Return the [X, Y] coordinate for the center point of the cell that contains the specified text.  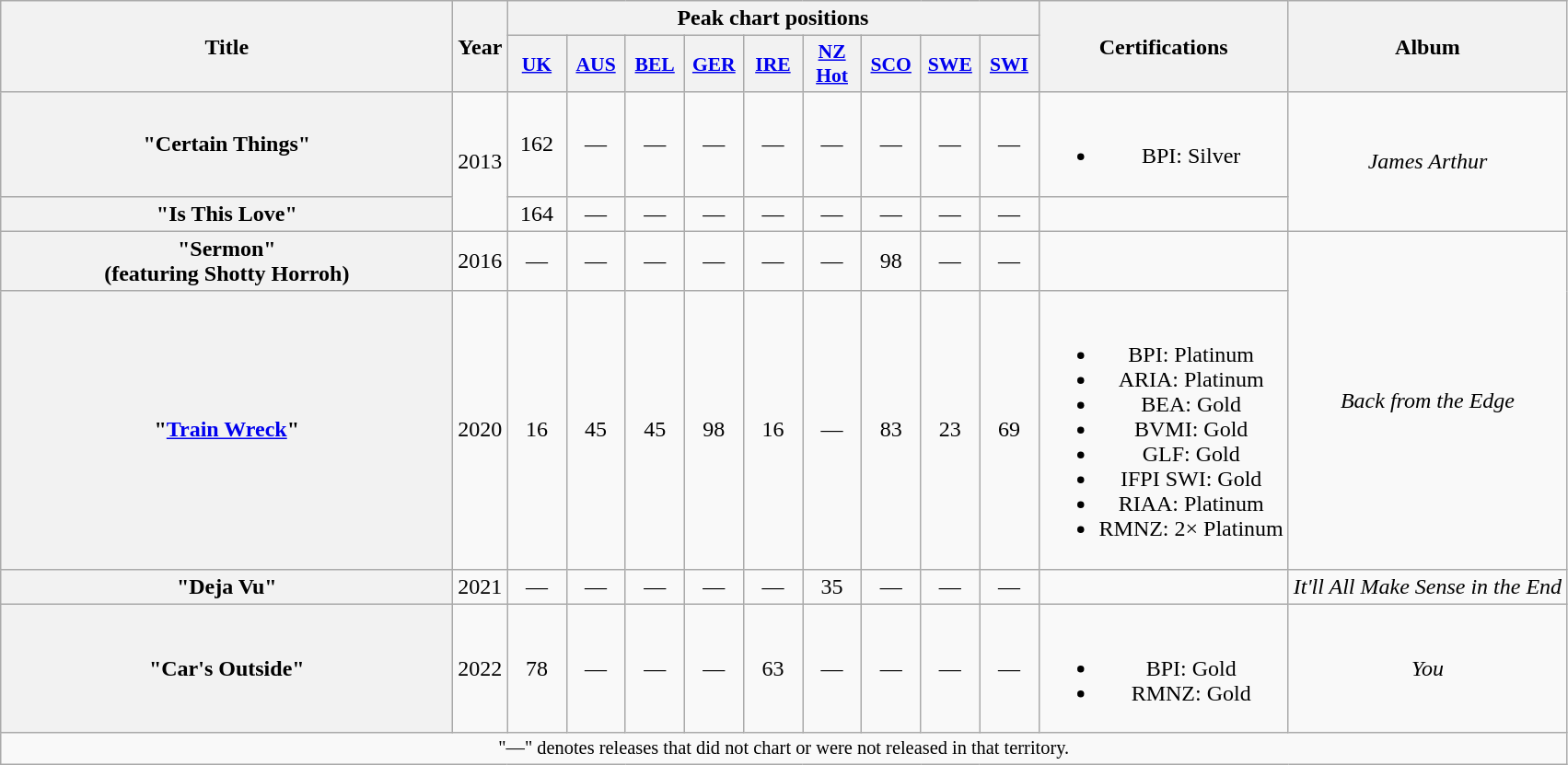
BPI: Silver [1164, 144]
164 [537, 214]
BPI: GoldRMNZ: Gold [1164, 668]
63 [772, 668]
2013 [481, 162]
Title [226, 46]
2022 [481, 668]
SWI [1009, 64]
2016 [481, 261]
You [1427, 668]
"Sermon"(featuring Shotty Horroh) [226, 261]
It'll All Make Sense in the End [1427, 586]
Certifications [1164, 46]
23 [950, 430]
"Car's Outside" [226, 668]
162 [537, 144]
"Certain Things" [226, 144]
SCO [891, 64]
NZHot [832, 64]
35 [832, 586]
"Is This Love" [226, 214]
"Deja Vu" [226, 586]
BEL [655, 64]
AUS [596, 64]
Back from the Edge [1427, 400]
83 [891, 430]
Album [1427, 46]
2021 [481, 586]
IRE [772, 64]
Year [481, 46]
GER [714, 64]
2020 [481, 430]
James Arthur [1427, 162]
UK [537, 64]
BPI: PlatinumARIA: PlatinumBEA: GoldBVMI: GoldGLF: GoldIFPI SWI: GoldRIAA: PlatinumRMNZ: 2× Platinum [1164, 430]
Peak chart positions [773, 18]
"—" denotes releases that did not chart or were not released in that territory. [784, 748]
69 [1009, 430]
78 [537, 668]
"Train Wreck" [226, 430]
SWE [950, 64]
